Identify which cell holds the provided text, then report its (X, Y) central coordinate. 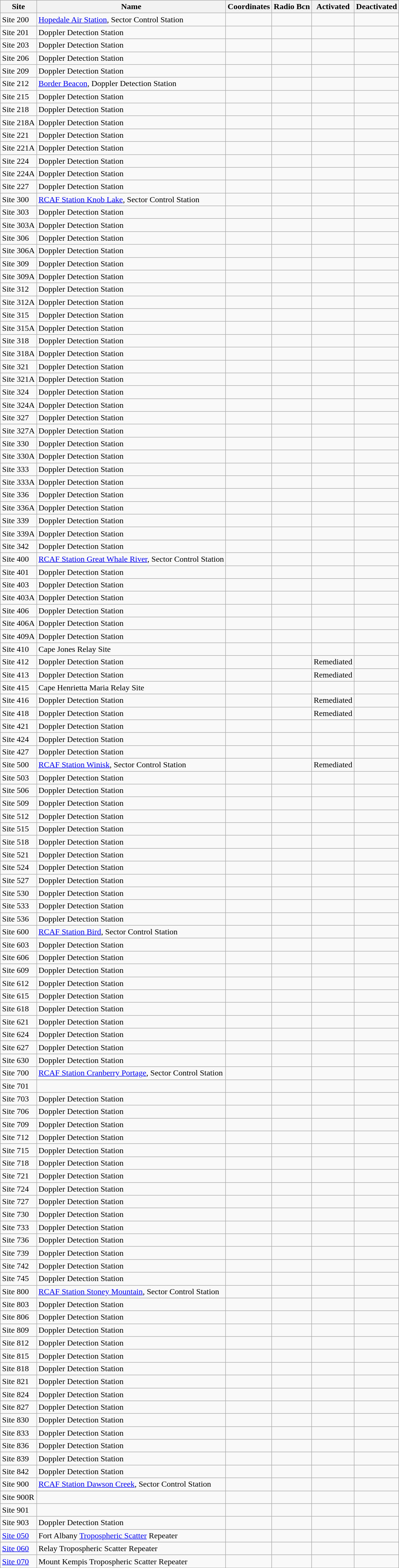
Site 524 (19, 868)
Coordinates (249, 7)
Site 209 (19, 71)
Site 318 (19, 341)
Deactivated (376, 7)
Site 715 (19, 1150)
RCAF Station Winisk, Sector Control Station (131, 765)
Site 503 (19, 777)
Site 412 (19, 662)
Site 903 (19, 1523)
Site 306 (19, 238)
Site 706 (19, 1112)
Site 739 (19, 1253)
Site 312A (19, 302)
Cape Henrietta Maria Relay Site (131, 688)
Site 330 (19, 444)
Site 830 (19, 1420)
Site 612 (19, 983)
Site 833 (19, 1433)
Site 330A (19, 456)
Site 327 (19, 418)
Site 512 (19, 816)
Site 742 (19, 1266)
RCAF Station Knob Lake, Sector Control Station (131, 200)
Site 530 (19, 893)
Hopedale Air Station, Sector Control Station (131, 20)
Site 812 (19, 1343)
Site 324A (19, 405)
Site 318A (19, 353)
Site 806 (19, 1317)
Site 321A (19, 379)
Site 839 (19, 1459)
Site 900 (19, 1484)
Site 413 (19, 675)
Site 309 (19, 264)
Site 701 (19, 1086)
Site 803 (19, 1304)
Site 227 (19, 187)
Site 718 (19, 1163)
Site 403A (19, 598)
Fort Albany Tropospheric Scatter Repeater (131, 1536)
Site 536 (19, 919)
Site 221A (19, 148)
Site 303A (19, 225)
Site 527 (19, 880)
Site 627 (19, 1047)
Site 427 (19, 752)
Site 730 (19, 1215)
Site 339A (19, 533)
Site 727 (19, 1202)
Site 312 (19, 289)
Site 415 (19, 688)
Site 418 (19, 713)
Site 224A (19, 174)
Site 303 (19, 212)
Site 606 (19, 957)
Site 400 (19, 559)
Site 403 (19, 585)
Site 309A (19, 276)
Site 203 (19, 45)
Site 327A (19, 431)
Border Beacon, Doppler Detection Station (131, 84)
Site 603 (19, 945)
Site 700 (19, 1073)
Site 609 (19, 970)
Site 712 (19, 1137)
Site (19, 7)
Site 315A (19, 328)
Site 050 (19, 1536)
Site 630 (19, 1060)
Site 809 (19, 1330)
RCAF Station Stoney Mountain, Sector Control Station (131, 1292)
Site 518 (19, 842)
Site 336A (19, 508)
Site 306A (19, 251)
Site 615 (19, 996)
Name (131, 7)
Site 842 (19, 1471)
Site 724 (19, 1189)
Site 818 (19, 1368)
Site 409A (19, 636)
Site 800 (19, 1292)
Site 218 (19, 109)
Site 206 (19, 58)
Site 509 (19, 803)
Mount Kempis Tropospheric Scatter Repeater (131, 1561)
Site 224 (19, 161)
Site 424 (19, 739)
Site 901 (19, 1510)
RCAF Station Great Whale River, Sector Control Station (131, 559)
Site 521 (19, 855)
Site 515 (19, 829)
RCAF Station Cranberry Portage, Sector Control Station (131, 1073)
Site 339 (19, 521)
Site 315 (19, 315)
Activated (333, 7)
Site 624 (19, 1035)
RCAF Station Bird, Sector Control Station (131, 932)
Relay Tropospheric Scatter Repeater (131, 1548)
Site 721 (19, 1176)
Site 300 (19, 200)
Site 421 (19, 726)
Site 821 (19, 1381)
Site 600 (19, 932)
Site 410 (19, 649)
Site 321 (19, 366)
Site 900R (19, 1497)
Site 506 (19, 791)
Site 218A (19, 122)
Site 703 (19, 1099)
Cape Jones Relay Site (131, 649)
Site 827 (19, 1407)
Site 733 (19, 1227)
Site 336 (19, 495)
Site 406A (19, 623)
Site 221 (19, 135)
Site 736 (19, 1240)
Site 215 (19, 97)
Site 333A (19, 482)
Site 836 (19, 1446)
Site 815 (19, 1356)
Site 709 (19, 1124)
Site 824 (19, 1394)
Site 060 (19, 1548)
Site 212 (19, 84)
Site 200 (19, 20)
Site 500 (19, 765)
Site 201 (19, 32)
Site 333 (19, 469)
Site 533 (19, 906)
Site 401 (19, 572)
Site 406 (19, 611)
Site 070 (19, 1561)
Radio Bcn (292, 7)
Site 745 (19, 1279)
Site 416 (19, 700)
Site 618 (19, 1009)
Site 342 (19, 546)
RCAF Station Dawson Creek, Sector Control Station (131, 1484)
Site 621 (19, 1022)
Site 324 (19, 392)
